Identify which cell holds the provided text, then report its [x, y] central coordinate. 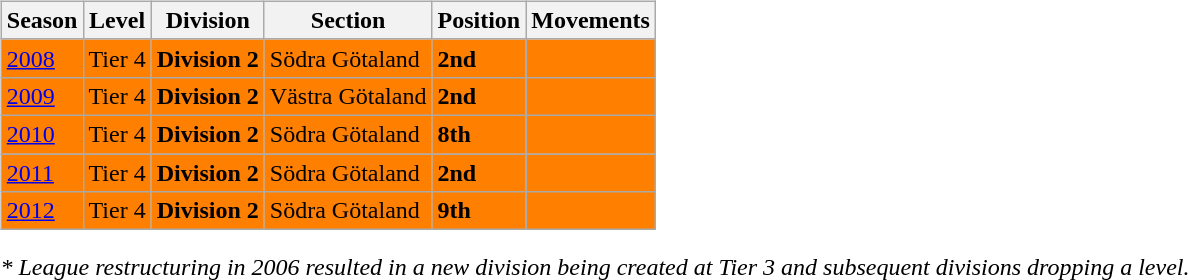
2011 [42, 173]
8th [479, 134]
2010 [42, 134]
Season [42, 20]
9th [479, 211]
2008 [42, 58]
Position [479, 20]
Movements [591, 20]
2009 [42, 96]
Section [348, 20]
2012 [42, 211]
Division [208, 20]
Level [117, 20]
Västra Götaland [348, 96]
